Pinpoint the cell where the given text exists, returning its [X, Y] midpoint coordinate. 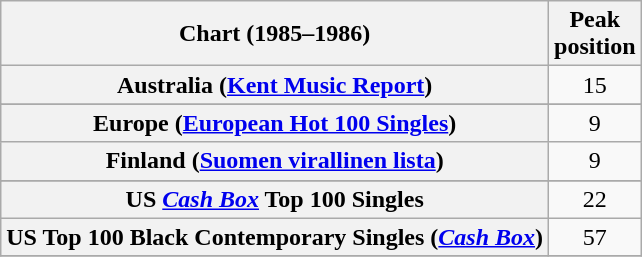
57 [595, 237]
Chart (1985–1986) [275, 34]
Peakposition [595, 34]
Europe (European Hot 100 Singles) [275, 123]
US Top 100 Black Contemporary Singles (Cash Box) [275, 237]
15 [595, 85]
22 [595, 199]
US Cash Box Top 100 Singles [275, 199]
Finland (Suomen virallinen lista) [275, 161]
Australia (Kent Music Report) [275, 85]
